Locate the cell with the specified text and output its [X, Y] center coordinate. 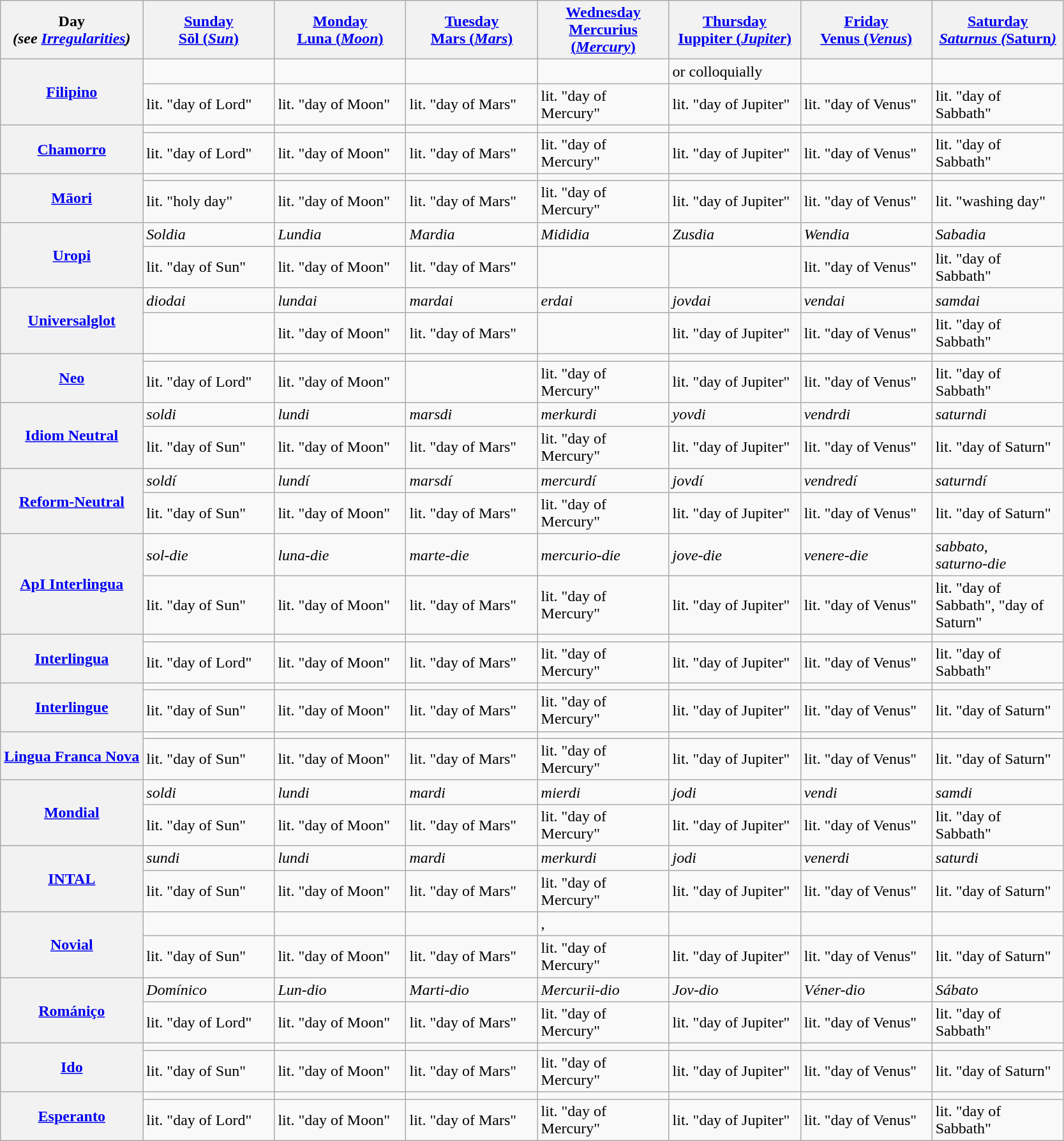
vendredí [866, 481]
mierdi [603, 792]
Wendia [866, 234]
Ido [71, 1068]
ThursdayIuppiter (Jupiter) [735, 30]
Interlingua [71, 659]
Véner-dio [866, 990]
saturdi [998, 858]
WednesdayMercurius (Mercury) [603, 30]
Domínico [209, 990]
soldí [209, 481]
Sábato [998, 990]
lit. "day of Sabbath", "day of Saturn" [998, 605]
jovdí [735, 481]
MondayLuna (Moon) [340, 30]
Interlingue [71, 707]
Mardia [472, 234]
sol-die [209, 555]
Lun-dio [340, 990]
Sabadia [998, 234]
Reform-Neutral [71, 502]
jovdai [735, 300]
saturndi [998, 415]
Filipino [71, 92]
Uropi [71, 255]
lundai [340, 300]
samdi [998, 792]
lit. "washing day" [998, 202]
SundaySōl (Sun) [209, 30]
erdai [603, 300]
Universalglot [71, 320]
TuesdayMars (Mars) [472, 30]
or colloquially [735, 71]
marsdí [472, 481]
jove-die [735, 555]
Jov-dio [735, 990]
samdai [998, 300]
mardai [472, 300]
vendrdi [866, 415]
venerdi [866, 858]
mercurdí [603, 481]
saturndí [998, 481]
Mididia [603, 234]
luna-die [340, 555]
Māori [71, 198]
ApI Interlingua [71, 585]
Neo [71, 378]
Mercurii-dio [603, 990]
sundi [209, 858]
vendai [866, 300]
SaturdaySaturnus (Saturn) [998, 30]
lundí [340, 481]
Lingua Franca Nova [71, 756]
Zusdia [735, 234]
Idiom Neutral [71, 435]
Day(see Irregularities) [71, 30]
Mondial [71, 813]
yovdi [735, 415]
lit. "holy day" [209, 202]
marte-die [472, 555]
vendi [866, 792]
Chamorro [71, 149]
marsdi [472, 415]
Lundia [340, 234]
, [603, 924]
FridayVenus (Venus) [866, 30]
venere-die [866, 555]
Novial [71, 944]
Marti-dio [472, 990]
Soldia [209, 234]
Romániço [71, 1011]
diodai [209, 300]
sabbato, saturno-die [998, 555]
mercurio-die [603, 555]
Esperanto [71, 1116]
INTAL [71, 878]
